Capture the cell that displays the provided text and extract its (X, Y) central coordinate. 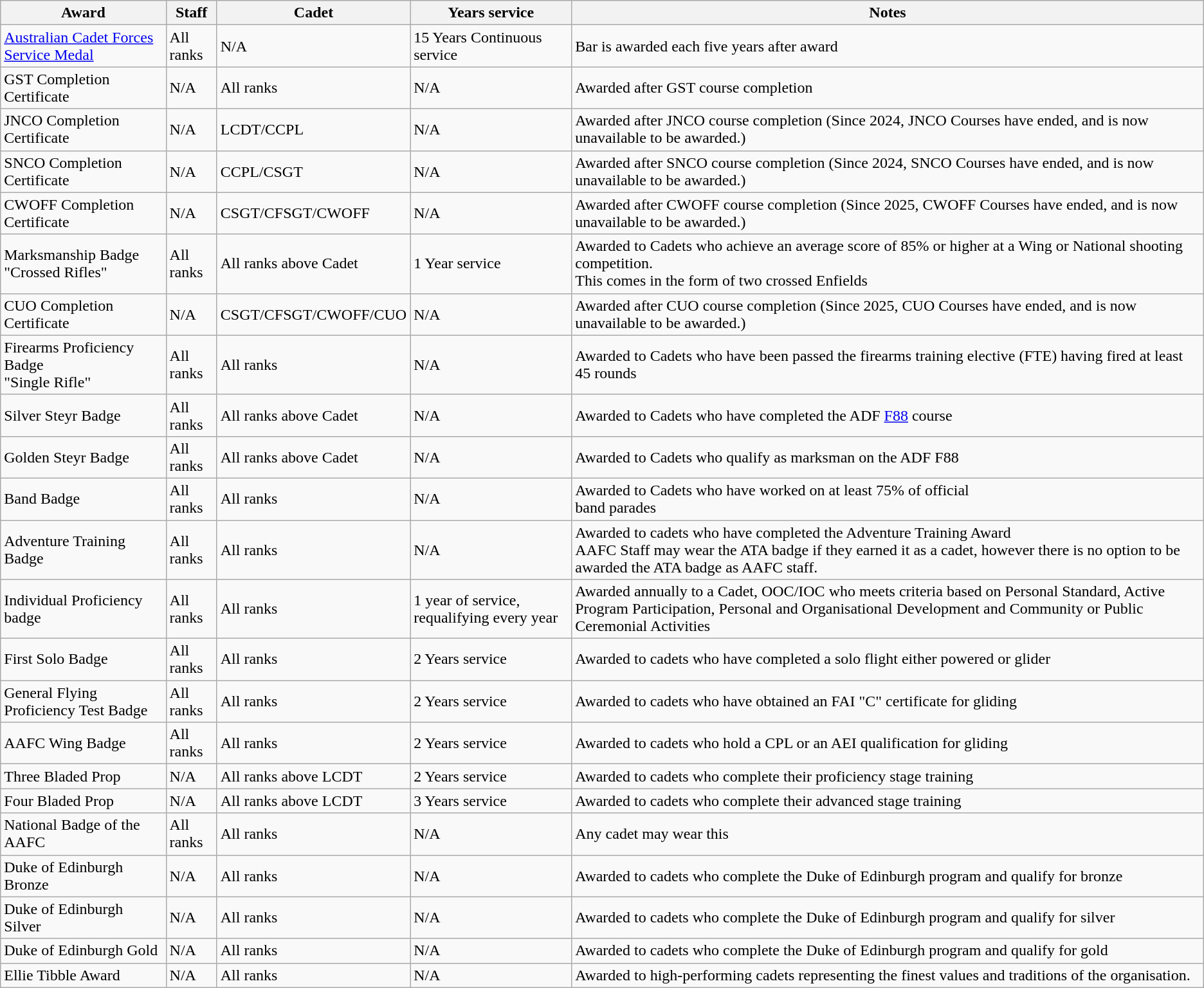
Awarded to cadets who hold a CPL or an AEI qualification for gliding (888, 744)
Awarded to Cadets who qualify as marksman on the ADF F88 (888, 457)
Years service (491, 13)
Individual Proficiency badge (84, 609)
Four Bladed Prop (84, 801)
Awarded to cadets who complete their advanced stage training (888, 801)
Marksmanship Badge"Crossed Rifles" (84, 264)
Awarded after SNCO course completion (Since 2024, SNCO Courses have ended, and is now unavailable to be awarded.) (888, 171)
Duke of Edinburgh Bronze (84, 876)
Awarded to cadets who have completed a solo flight either powered or glider (888, 660)
Silver Steyr Badge (84, 416)
Awarded to Cadets who have worked on at least 75% of officialband parades (888, 499)
JNCO Completion Certificate (84, 130)
Awarded after JNCO course completion (Since 2024, JNCO Courses have ended, and is now unavailable to be awarded.) (888, 130)
Awarded to cadets who complete their proficiency stage training (888, 776)
Awarded to Cadets who have completed the ADF F88 course (888, 416)
CUO Completion Certificate (84, 314)
Award (84, 13)
First Solo Badge (84, 660)
Any cadet may wear this (888, 834)
General Flying Proficiency Test Badge (84, 701)
Duke of Edinburgh Gold (84, 951)
Awarded after CUO course completion (Since 2025, CUO Courses have ended, and is now unavailable to be awarded.) (888, 314)
Cadet (313, 13)
1 Year service (491, 264)
SNCO Completion Certificate (84, 171)
1 year of service, requalifying every year (491, 609)
CSGT/CFSGT/CWOFF/CUO (313, 314)
Ellie Tibble Award (84, 975)
Staff (192, 13)
CWOFF Completion Certificate (84, 214)
Awarded to cadets who complete the Duke of Edinburgh program and qualify for silver (888, 917)
LCDT/CCPL (313, 130)
Duke of Edinburgh Silver (84, 917)
3 Years service (491, 801)
Awarded to cadets who complete the Duke of Edinburgh program and qualify for bronze (888, 876)
Adventure Training Badge (84, 549)
AAFC Wing Badge (84, 744)
Notes (888, 13)
Awarded to cadets who complete the Duke of Edinburgh program and qualify for gold (888, 951)
Awarded to Cadets who have been passed the firearms training elective (FTE) having fired at least 45 rounds (888, 365)
15 Years Continuous service (491, 46)
Three Bladed Prop (84, 776)
Awarded after CWOFF course completion (Since 2025, CWOFF Courses have ended, and is now unavailable to be awarded.) (888, 214)
GST Completion Certificate (84, 87)
National Badge of the AAFC (84, 834)
Band Badge (84, 499)
Awarded after GST course completion (888, 87)
Golden Steyr Badge (84, 457)
Awarded to cadets who have obtained an FAI "C" certificate for gliding (888, 701)
CCPL/CSGT (313, 171)
Australian Cadet Forces Service Medal (84, 46)
Firearms Proficiency Badge"Single Rifle" (84, 365)
CSGT/CFSGT/CWOFF (313, 214)
Awarded to high-performing cadets representing the finest values and traditions of the organisation. (888, 975)
Bar is awarded each five years after award (888, 46)
